For the text-containing cell, return its midpoint in [X, Y] coordinate format. 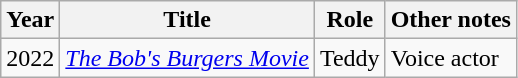
The Bob's Burgers Movie [188, 58]
Voice actor [450, 58]
2022 [30, 58]
Teddy [350, 58]
Role [350, 20]
Year [30, 20]
Other notes [450, 20]
Title [188, 20]
